Detect which cell encompasses the target text, then output its (X, Y) center coordinate. 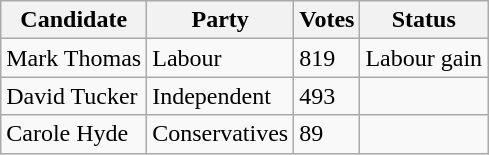
Candidate (74, 20)
Votes (327, 20)
89 (327, 134)
Labour (220, 58)
David Tucker (74, 96)
Carole Hyde (74, 134)
Labour gain (424, 58)
Conservatives (220, 134)
Party (220, 20)
Mark Thomas (74, 58)
819 (327, 58)
Status (424, 20)
493 (327, 96)
Independent (220, 96)
